For the text-containing cell, return its midpoint in [x, y] coordinate format. 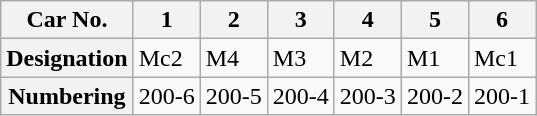
1 [166, 20]
Car No. [67, 20]
M1 [434, 58]
M2 [368, 58]
5 [434, 20]
200-1 [502, 96]
200-3 [368, 96]
6 [502, 20]
200-4 [300, 96]
Designation [67, 58]
2 [234, 20]
200-6 [166, 96]
200-5 [234, 96]
Mc1 [502, 58]
Mc2 [166, 58]
4 [368, 20]
M3 [300, 58]
3 [300, 20]
200-2 [434, 96]
Numbering [67, 96]
M4 [234, 58]
